Output the (X, Y) coordinate of the center of the cell containing the given text.  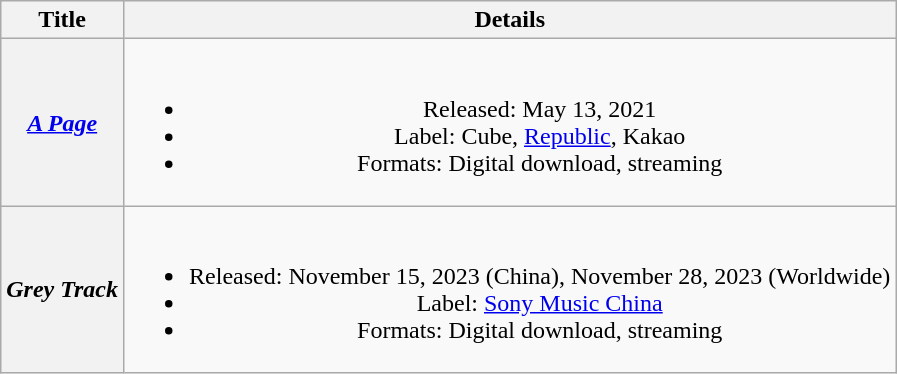
Grey Track (62, 290)
Title (62, 20)
Details (510, 20)
Released: November 15, 2023 (China), November 28, 2023 (Worldwide)Label: Sony Music ChinaFormats: Digital download, streaming (510, 290)
A Page (62, 122)
Released: May 13, 2021Label: Cube, Republic, KakaoFormats: Digital download, streaming (510, 122)
